Find where the given text appears and provide that cell's center as (x, y) coordinate. 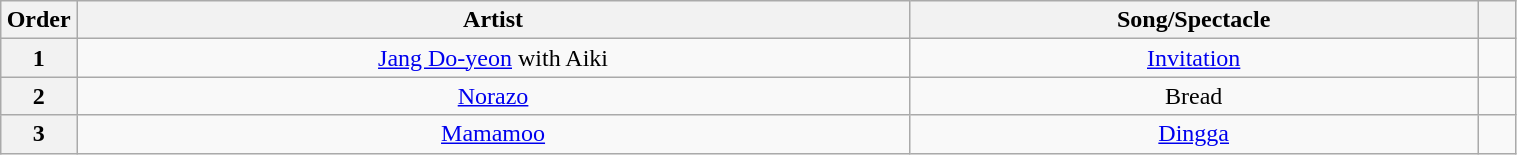
Song/Spectacle (1194, 20)
2 (39, 96)
3 (39, 134)
Mamamoo (492, 134)
1 (39, 58)
Invitation (1194, 58)
Jang Do-yeon with Aiki (492, 58)
Artist (492, 20)
Dingga (1194, 134)
Norazo (492, 96)
Order (39, 20)
Bread (1194, 96)
